Return [X, Y] of the center of cell containing provided text 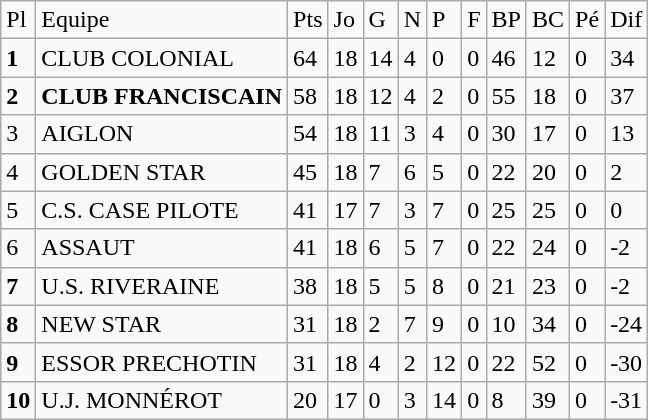
CLUB COLONIAL [162, 58]
Jo [346, 20]
30 [506, 134]
CLUB FRANCISCAIN [162, 96]
BC [548, 20]
37 [626, 96]
39 [548, 400]
U.J. MONNÉROT [162, 400]
64 [308, 58]
GOLDEN STAR [162, 172]
46 [506, 58]
Equipe [162, 20]
C.S. CASE PILOTE [162, 210]
1 [18, 58]
P [444, 20]
24 [548, 248]
N [412, 20]
52 [548, 362]
NEW STAR [162, 324]
Pts [308, 20]
-30 [626, 362]
-31 [626, 400]
F [474, 20]
-24 [626, 324]
54 [308, 134]
11 [380, 134]
BP [506, 20]
38 [308, 286]
58 [308, 96]
Pé [588, 20]
U.S. RIVERAINE [162, 286]
21 [506, 286]
ESSOR PRECHOTIN [162, 362]
Pl [18, 20]
55 [506, 96]
Dif [626, 20]
G [380, 20]
23 [548, 286]
13 [626, 134]
AIGLON [162, 134]
45 [308, 172]
ASSAUT [162, 248]
